Return the [x, y] coordinate for the center point of the cell that contains the specified text.  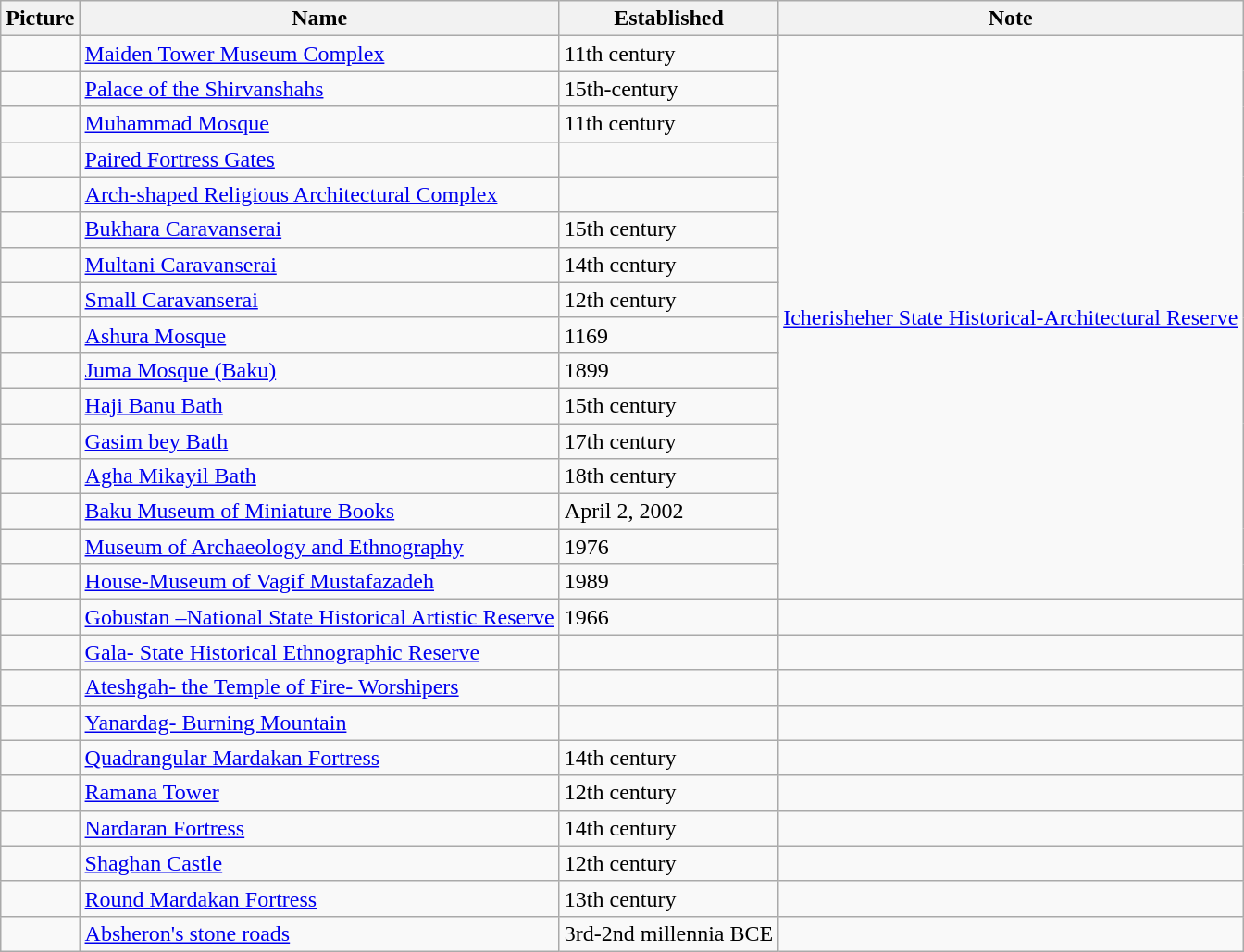
Agha Mikayil Bath [319, 476]
Round Mardakan Fortress [319, 898]
Yanardag- Burning Mountain [319, 723]
Paired Fortress Gates [319, 159]
Gasim bey Bath [319, 441]
Maiden Tower Museum Complex [319, 54]
Haji Banu Bath [319, 405]
Gobustan –National State Historical Artistic Reserve [319, 617]
Palace of the Shirvanshahs [319, 89]
Multani Caravanserai [319, 265]
Ashura Mosque [319, 335]
Picture [41, 19]
17th century [668, 441]
Small Caravanserai [319, 300]
Ramana Tower [319, 793]
Shaghan Castle [319, 863]
Note [1011, 19]
April 2, 2002 [668, 512]
Gala- State Historical Ethnographic Reserve [319, 652]
Ateshgah- the Temple of Fire- Worshipers [319, 687]
3rd-2nd millennia BCE [668, 933]
Icherisheher State Historical-Architectural Reserve [1011, 318]
Quadrangular Mardakan Fortress [319, 758]
Arch-shaped Religious Architectural Complex [319, 194]
1966 [668, 617]
House-Museum of Vagif Mustafazadeh [319, 582]
Juma Mosque (Baku) [319, 370]
1899 [668, 370]
13th century [668, 898]
1989 [668, 582]
18th century [668, 476]
Nardaran Fortress [319, 828]
15th-century [668, 89]
Museum of Archaeology and Ethnography [319, 547]
Bukhara Caravanserai [319, 229]
1976 [668, 547]
Established [668, 19]
Baku Museum of Miniature Books [319, 512]
Name [319, 19]
Muhammad Mosque [319, 124]
1169 [668, 335]
Absheron's stone roads [319, 933]
